Extract the (X, Y) coordinate from the center of the cell holding the provided text.  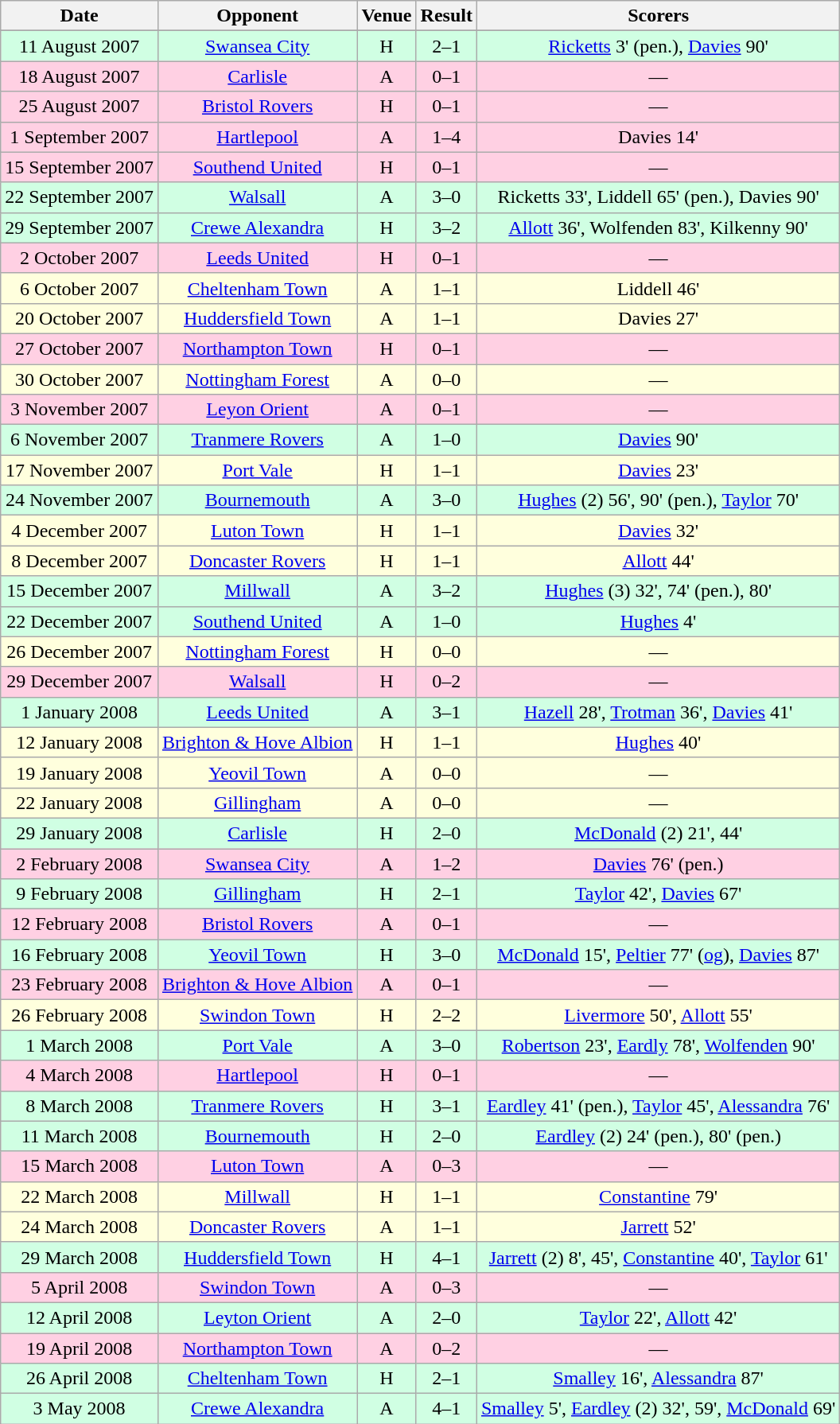
1–2 (446, 863)
19 April 2008 (80, 1348)
26 December 2007 (80, 652)
11 August 2007 (80, 46)
4 March 2008 (80, 1076)
Ricketts 3' (pen.), Davies 90' (658, 46)
Livermore 50', Allott 55' (658, 1015)
2 February 2008 (80, 863)
Hughes 40' (658, 742)
15 September 2007 (80, 167)
Smalley 16', Alessandra 87' (658, 1379)
29 January 2008 (80, 833)
9 February 2008 (80, 894)
29 December 2007 (80, 682)
4 December 2007 (80, 531)
Taylor 42', Davies 67' (658, 894)
Leyon Orient (257, 410)
1 March 2008 (80, 1045)
22 January 2008 (80, 803)
McDonald (2) 21', 44' (658, 833)
5 April 2008 (80, 1287)
Ricketts 33', Liddell 65' (pen.), Davies 90' (658, 197)
22 March 2008 (80, 1196)
Venue (387, 16)
Davies 76' (pen.) (658, 863)
22 September 2007 (80, 197)
2 October 2007 (80, 258)
Davies 27' (658, 318)
15 December 2007 (80, 591)
Hazell 28', Trotman 36', Davies 41' (658, 712)
Robertson 23', Eardly 78', Wolfenden 90' (658, 1045)
8 December 2007 (80, 561)
Jarrett (2) 8', 45', Constantine 40', Taylor 61' (658, 1257)
12 February 2008 (80, 924)
Davies 14' (658, 137)
Leyton Orient (257, 1317)
3 November 2007 (80, 410)
15 March 2008 (80, 1166)
Date (80, 16)
Davies 32' (658, 531)
19 January 2008 (80, 772)
McDonald 15', Peltier 77' (og), Davies 87' (658, 955)
Hughes (2) 56', 90' (pen.), Taylor 70' (658, 500)
Eardley (2) 24' (pen.), 80' (pen.) (658, 1136)
1 January 2008 (80, 712)
1–4 (446, 137)
3 May 2008 (80, 1409)
11 March 2008 (80, 1136)
Result (446, 16)
24 March 2008 (80, 1227)
26 April 2008 (80, 1379)
12 April 2008 (80, 1317)
Smalley 5', Eardley (2) 32', 59', McDonald 69' (658, 1409)
Hughes (3) 32', 74' (pen.), 80' (658, 591)
8 March 2008 (80, 1106)
Opponent (257, 16)
Davies 23' (658, 470)
27 October 2007 (80, 348)
30 October 2007 (80, 379)
23 February 2008 (80, 985)
29 March 2008 (80, 1257)
24 November 2007 (80, 500)
Eardley 41' (pen.), Taylor 45', Alessandra 76' (658, 1106)
12 January 2008 (80, 742)
Constantine 79' (658, 1196)
2–2 (446, 1015)
22 December 2007 (80, 621)
6 November 2007 (80, 440)
6 October 2007 (80, 288)
Jarrett 52' (658, 1227)
16 February 2008 (80, 955)
1 September 2007 (80, 137)
17 November 2007 (80, 470)
Scorers (658, 16)
29 September 2007 (80, 228)
26 February 2008 (80, 1015)
25 August 2007 (80, 107)
Allott 36', Wolfenden 83', Kilkenny 90' (658, 228)
Taylor 22', Allott 42' (658, 1317)
Hughes 4' (658, 621)
20 October 2007 (80, 318)
Allott 44' (658, 561)
Liddell 46' (658, 288)
Davies 90' (658, 440)
18 August 2007 (80, 76)
